Return [X, Y] of the center of cell containing provided text 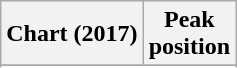
Peak position [189, 34]
Chart (2017) [72, 34]
